Return the (X, Y) coordinate for the center point of the cell that contains the specified text.  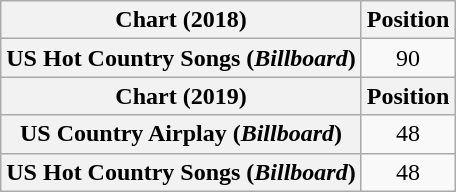
90 (408, 58)
Chart (2018) (181, 20)
US Country Airplay (Billboard) (181, 134)
Chart (2019) (181, 96)
